Determine the (x, y) coordinate at the center of the cell enclosing the given text.  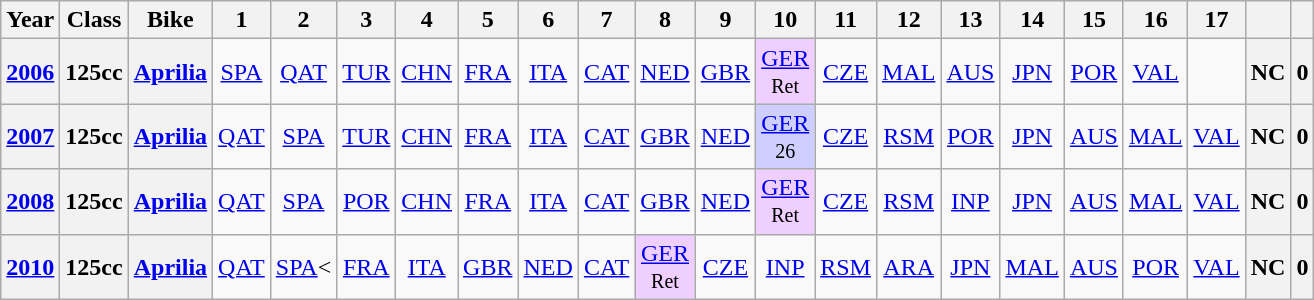
11 (846, 20)
16 (1155, 20)
9 (725, 20)
ARA (908, 266)
5 (488, 20)
Class (94, 20)
SPA< (303, 266)
2010 (30, 266)
3 (366, 20)
10 (786, 20)
Year (30, 20)
6 (548, 20)
17 (1216, 20)
15 (1094, 20)
2 (303, 20)
8 (665, 20)
13 (970, 20)
Bike (170, 20)
7 (606, 20)
4 (427, 20)
GER26 (786, 136)
2007 (30, 136)
1 (242, 20)
2008 (30, 202)
12 (908, 20)
2006 (30, 72)
14 (1032, 20)
